Return (x, y) of the center of cell containing provided text 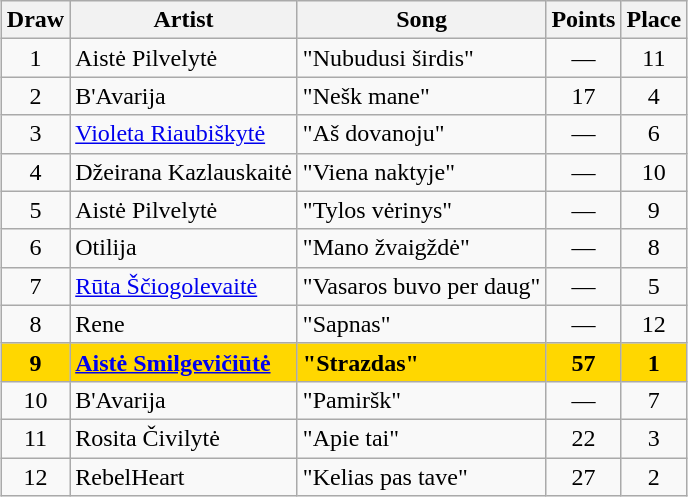
"Pamiršk" (422, 400)
"Tylos vėrinys" (422, 210)
Rosita Čivilytė (184, 438)
17 (584, 96)
27 (584, 477)
"Nubudusi širdis" (422, 58)
Draw (35, 20)
Aistė Smilgevičiūtė (184, 362)
Rene (184, 324)
"Vasaros buvo per daug" (422, 286)
"Strazdas" (422, 362)
"Nešk mane" (422, 96)
Rūta Ščiogolevaitė (184, 286)
Džeirana Kazlauskaitė (184, 172)
"Kelias pas tave" (422, 477)
Otilija (184, 248)
"Viena naktyje" (422, 172)
"Sapnas" (422, 324)
22 (584, 438)
"Aš dovanoju" (422, 134)
Violeta Riaubiškytė (184, 134)
Place (654, 20)
"Apie tai" (422, 438)
Points (584, 20)
Artist (184, 20)
"Mano žvaigždė" (422, 248)
RebelHeart (184, 477)
57 (584, 362)
Song (422, 20)
